Extract the (x, y) coordinate from the center of the cell holding the provided text.  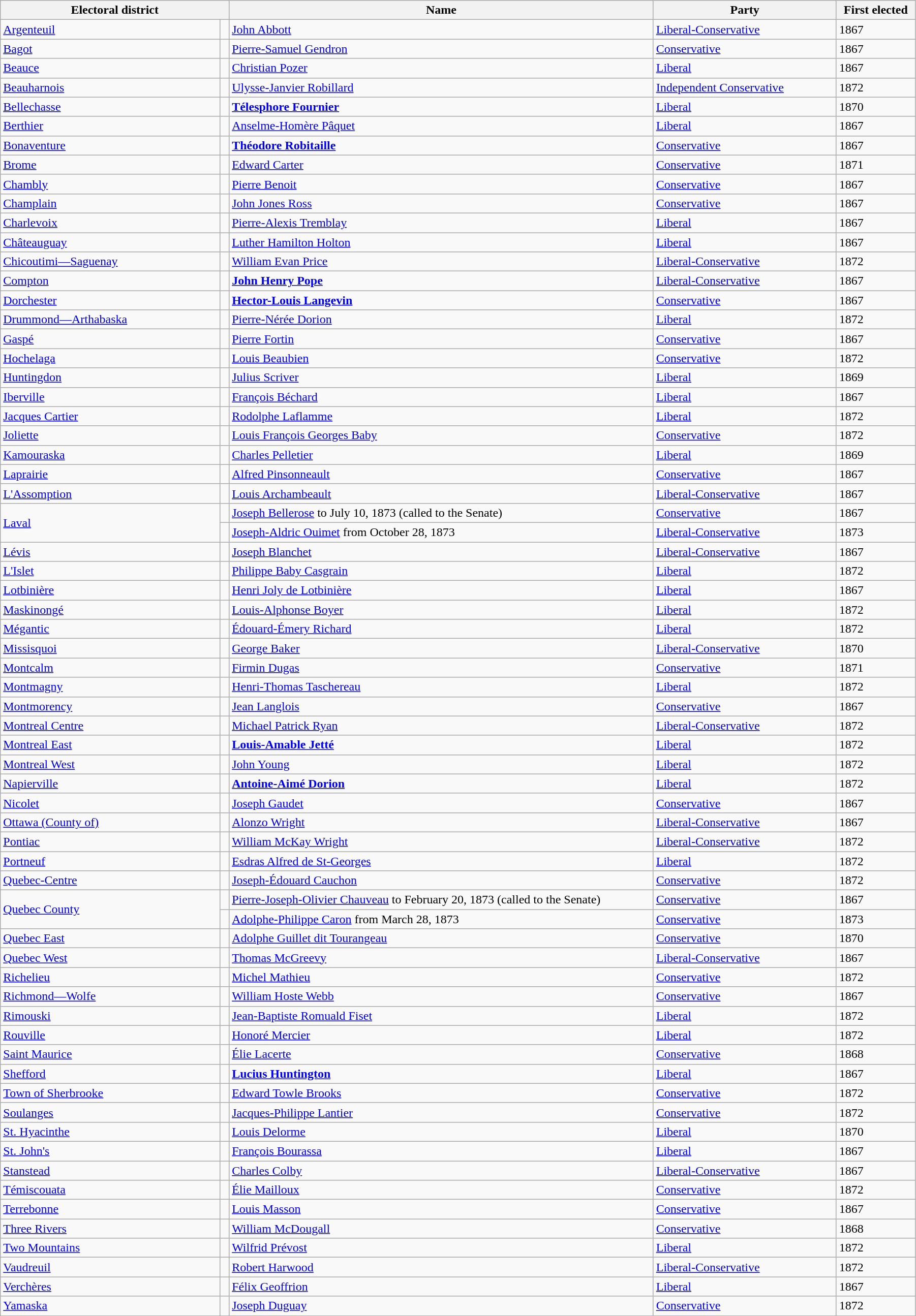
Dorchester (110, 300)
Rimouski (110, 1016)
Michael Patrick Ryan (441, 726)
Esdras Alfred de St-Georges (441, 861)
Robert Harwood (441, 1267)
Montreal Centre (110, 726)
Louis-Alphonse Boyer (441, 610)
Berthier (110, 126)
Témiscouata (110, 1190)
Adolphe-Philippe Caron from March 28, 1873 (441, 919)
Jean-Baptiste Romuald Fiset (441, 1016)
Antoine-Aimé Dorion (441, 784)
Chicoutimi—Saguenay (110, 262)
St. John's (110, 1151)
Laval (110, 522)
Louis Masson (441, 1209)
L'Islet (110, 571)
Laprairie (110, 474)
Richmond—Wolfe (110, 996)
Félix Geoffrion (441, 1287)
Pierre-Nérée Dorion (441, 320)
François Béchard (441, 397)
Pierre-Joseph-Olivier Chauveau to February 20, 1873 (called to the Senate) (441, 900)
Joseph-Aldric Ouimet from October 28, 1873 (441, 532)
Élie Lacerte (441, 1054)
Alonzo Wright (441, 822)
Vaudreuil (110, 1267)
Julius Scriver (441, 378)
Joseph Gaudet (441, 803)
François Bourassa (441, 1151)
Henri Joly de Lotbinière (441, 590)
Napierville (110, 784)
William McKay Wright (441, 841)
Michel Mathieu (441, 977)
John Jones Ross (441, 203)
Quebec West (110, 958)
Kamouraska (110, 455)
Montmagny (110, 687)
Mégantic (110, 629)
Montcalm (110, 668)
Rodolphe Laflamme (441, 416)
Louis Delorme (441, 1132)
Iberville (110, 397)
Joliette (110, 435)
Christian Pozer (441, 68)
Joseph Bellerose to July 10, 1873 (called to the Senate) (441, 513)
William McDougall (441, 1229)
Beauce (110, 68)
Édouard-Émery Richard (441, 629)
Joseph Blanchet (441, 551)
Two Mountains (110, 1248)
Lévis (110, 551)
Bagot (110, 49)
Party (745, 10)
Anselme-Homère Pâquet (441, 126)
John Henry Pope (441, 281)
Name (441, 10)
Champlain (110, 203)
Montmorency (110, 706)
George Baker (441, 648)
John Abbott (441, 29)
Independent Conservative (745, 87)
Wilfrid Prévost (441, 1248)
Richelieu (110, 977)
Nicolet (110, 803)
Quebec East (110, 938)
Luther Hamilton Holton (441, 242)
Pierre-Alexis Tremblay (441, 223)
Châteauguay (110, 242)
Firmin Dugas (441, 668)
Saint Maurice (110, 1054)
Drummond—Arthabaska (110, 320)
Charles Colby (441, 1170)
Hector-Louis Langevin (441, 300)
Chambly (110, 184)
Brome (110, 165)
St. Hyacinthe (110, 1132)
Compton (110, 281)
Rouville (110, 1035)
Three Rivers (110, 1229)
Théodore Robitaille (441, 145)
Montreal East (110, 745)
Adolphe Guillet dit Tourangeau (441, 938)
Electoral district (115, 10)
Hochelaga (110, 358)
Quebec County (110, 910)
Quebec-Centre (110, 881)
Bonaventure (110, 145)
Huntingdon (110, 378)
Pierre Fortin (441, 339)
Pierre-Samuel Gendron (441, 49)
L'Assomption (110, 493)
Beauharnois (110, 87)
Joseph-Édouard Cauchon (441, 881)
Maskinongé (110, 610)
First elected (875, 10)
Philippe Baby Casgrain (441, 571)
John Young (441, 764)
Charles Pelletier (441, 455)
Pontiac (110, 841)
Shefford (110, 1074)
Lotbinière (110, 590)
Élie Mailloux (441, 1190)
Verchères (110, 1287)
Montreal West (110, 764)
Joseph Duguay (441, 1306)
William Evan Price (441, 262)
William Hoste Webb (441, 996)
Louis Archambeault (441, 493)
Ulysse-Janvier Robillard (441, 87)
Ottawa (County of) (110, 822)
Soulanges (110, 1112)
Thomas McGreevy (441, 958)
Stanstead (110, 1170)
Télesphore Fournier (441, 107)
Bellechasse (110, 107)
Alfred Pinsonneault (441, 474)
Portneuf (110, 861)
Edward Towle Brooks (441, 1093)
Lucius Huntington (441, 1074)
Jacques-Philippe Lantier (441, 1112)
Jean Langlois (441, 706)
Missisquoi (110, 648)
Henri-Thomas Taschereau (441, 687)
Terrebonne (110, 1209)
Honoré Mercier (441, 1035)
Jacques Cartier (110, 416)
Edward Carter (441, 165)
Charlevoix (110, 223)
Gaspé (110, 339)
Argenteuil (110, 29)
Yamaska (110, 1306)
Louis-Amable Jetté (441, 745)
Louis Beaubien (441, 358)
Pierre Benoit (441, 184)
Town of Sherbrooke (110, 1093)
Louis François Georges Baby (441, 435)
